Search for the cell housing the specified text and yield its [x, y] center coordinate. 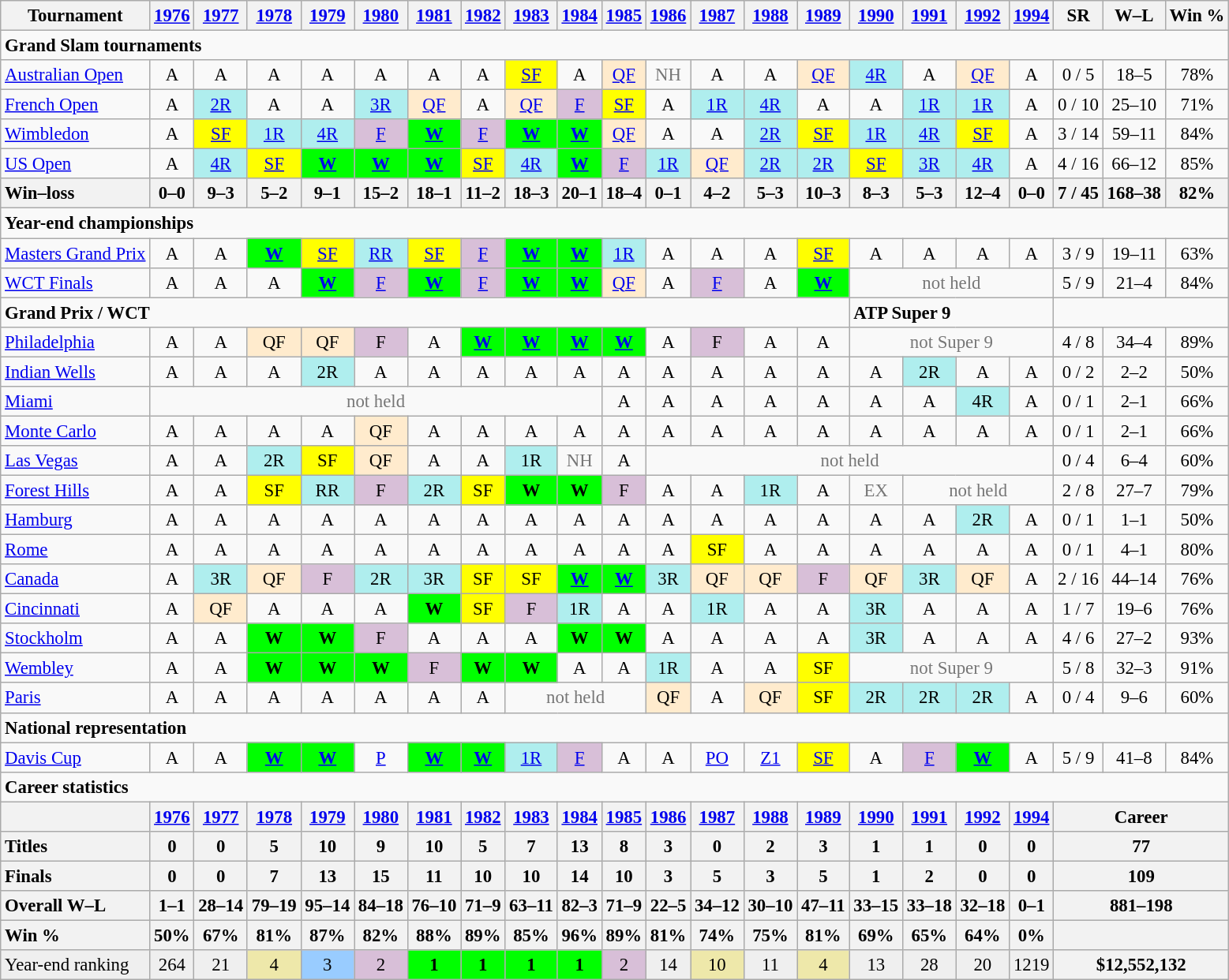
27–7 [1133, 490]
881–198 [1141, 906]
28–14 [221, 906]
59–11 [1133, 134]
47–11 [823, 906]
US Open [76, 164]
$12,552,132 [1141, 965]
21 [221, 965]
78% [1197, 75]
80% [1197, 550]
18–4 [624, 193]
5–2 [274, 193]
12–4 [983, 193]
109 [1141, 876]
82–3 [579, 906]
18–3 [531, 193]
44–14 [1133, 579]
3 / 14 [1078, 134]
Finals [76, 876]
20–1 [579, 193]
WCT Finals [76, 282]
ATP Super 9 [952, 312]
25–10 [1133, 105]
96% [579, 935]
Titles [76, 847]
Indian Wells [76, 372]
Forest Hills [76, 490]
27–2 [1133, 638]
5 / 8 [1078, 668]
33–15 [876, 906]
PO [718, 757]
32–18 [983, 906]
Las Vegas [76, 461]
63–11 [531, 906]
National representation [615, 728]
Win–loss [76, 193]
0 / 10 [1078, 105]
Paris [76, 698]
84–18 [381, 906]
9–1 [328, 193]
15 [381, 876]
79–19 [274, 906]
4 / 8 [1078, 342]
SR [1078, 16]
4–2 [718, 193]
4 / 6 [1078, 638]
91% [1197, 668]
4 / 16 [1078, 164]
9 [381, 847]
Australian Open [76, 75]
11–2 [483, 193]
Overall W–L [76, 906]
33–18 [930, 906]
Wembley [76, 668]
French Open [76, 105]
8 [624, 847]
0% [1032, 935]
71% [1197, 105]
28 [930, 965]
34–4 [1133, 342]
9–6 [1133, 698]
75% [770, 935]
8–3 [876, 193]
6–4 [1133, 461]
32–3 [1133, 668]
Year-end championships [615, 223]
79% [1197, 490]
2 / 16 [1078, 579]
EX [876, 490]
4–1 [1133, 550]
Career statistics [615, 787]
2–2 [1133, 372]
10–3 [823, 193]
88% [434, 935]
1 / 7 [1078, 609]
Hamburg [76, 520]
Z1 [770, 757]
264 [172, 965]
77 [1141, 847]
Grand Prix / WCT [425, 312]
19–6 [1133, 609]
93% [1197, 638]
2 / 8 [1078, 490]
19–11 [1133, 253]
168–38 [1133, 193]
Tournament [76, 16]
0 / 5 [1078, 75]
Philadelphia [76, 342]
18–5 [1133, 75]
Stockholm [76, 638]
21–4 [1133, 282]
63% [1197, 253]
W–L [1133, 16]
30–10 [770, 906]
Miami [76, 402]
9–3 [221, 193]
Cincinnati [76, 609]
3 / 9 [1078, 253]
15–2 [381, 193]
Year-end ranking [76, 965]
0 / 2 [1078, 372]
69% [876, 935]
P [381, 757]
Canada [76, 579]
7 / 45 [1078, 193]
64% [983, 935]
18–1 [434, 193]
22–5 [668, 906]
Wimbledon [76, 134]
65% [930, 935]
76–10 [434, 906]
20 [983, 965]
74% [718, 935]
41–8 [1133, 757]
67% [221, 935]
Grand Slam tournaments [615, 46]
95–14 [328, 906]
Davis Cup [76, 757]
66–12 [1133, 164]
87% [328, 935]
Career [1141, 817]
Masters Grand Prix [76, 253]
Rome [76, 550]
1219 [1032, 965]
Monte Carlo [76, 431]
34–12 [718, 906]
